Scan for the cell matching the given text and deliver its (X, Y) coordinate at center. 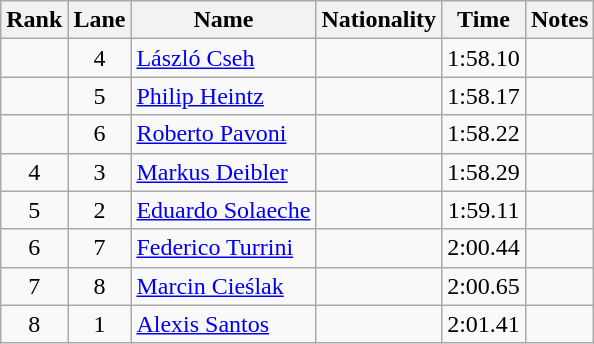
Eduardo Solaeche (224, 210)
1:58.17 (484, 96)
Nationality (379, 20)
Lane (100, 20)
Marcin Cieślak (224, 286)
Philip Heintz (224, 96)
1 (100, 324)
László Cseh (224, 58)
Name (224, 20)
2 (100, 210)
1:58.10 (484, 58)
1:58.29 (484, 172)
Markus Deibler (224, 172)
Rank (34, 20)
2:00.65 (484, 286)
3 (100, 172)
1:58.22 (484, 134)
1:59.11 (484, 210)
Alexis Santos (224, 324)
Time (484, 20)
Notes (559, 20)
Roberto Pavoni (224, 134)
Federico Turrini (224, 248)
2:00.44 (484, 248)
2:01.41 (484, 324)
